Identify which cell holds the provided text, then report its [X, Y] central coordinate. 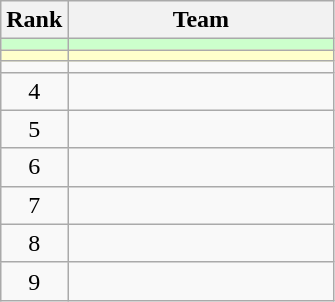
Team [201, 20]
Rank [34, 20]
4 [34, 91]
5 [34, 129]
8 [34, 243]
6 [34, 167]
7 [34, 205]
9 [34, 281]
